Determine the (X, Y) coordinate at the center of the cell enclosing the given text.  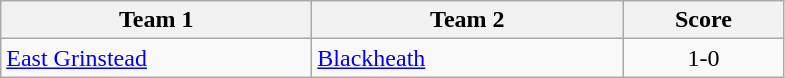
Blackheath (468, 58)
East Grinstead (156, 58)
Team 2 (468, 20)
Score (704, 20)
1-0 (704, 58)
Team 1 (156, 20)
